Determine the (x, y) coordinate at the center of the cell enclosing the given text.  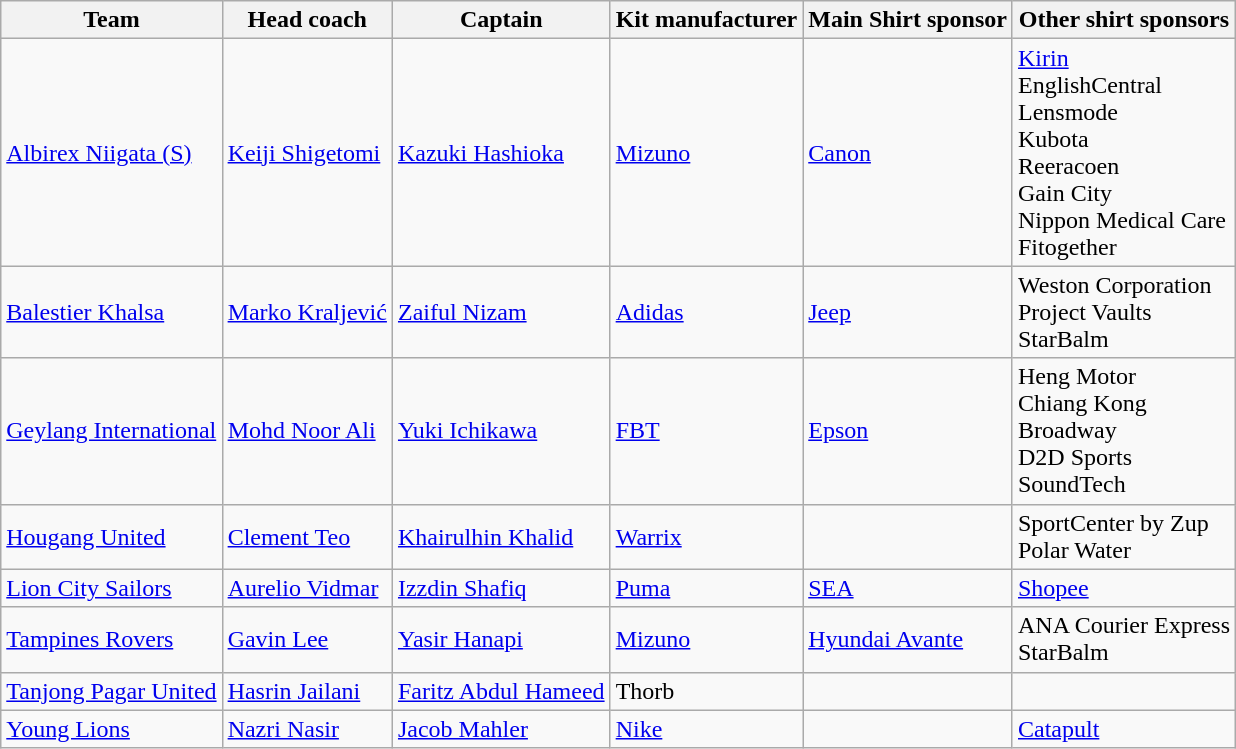
Nike (706, 729)
Lion City Sailors (112, 588)
Yasir Hanapi (501, 640)
Kazuki Hashioka (501, 152)
Clement Teo (307, 536)
Young Lions (112, 729)
Puma (706, 588)
Aurelio Vidmar (307, 588)
SEA (908, 588)
Kirin EnglishCentral Lensmode Kubota Reeracoen Gain City Nippon Medical Care Fitogether (1124, 152)
Warrix (706, 536)
Head coach (307, 20)
Geylang International (112, 431)
Zaiful Nizam (501, 312)
Albirex Niigata (S) (112, 152)
Tanjong Pagar United (112, 691)
Jeep (908, 312)
Hasrin Jailani (307, 691)
Khairulhin Khalid (501, 536)
Team (112, 20)
Marko Kraljević (307, 312)
Weston Corporation Project Vaults StarBalm (1124, 312)
Kit manufacturer (706, 20)
Captain (501, 20)
Tampines Rovers (112, 640)
Balestier Khalsa (112, 312)
Shopee (1124, 588)
Thorb (706, 691)
Nazri Nasir (307, 729)
Gavin Lee (307, 640)
Main Shirt sponsor (908, 20)
Other shirt sponsors (1124, 20)
ANA Courier Express StarBalm (1124, 640)
Hougang United (112, 536)
Epson (908, 431)
Jacob Mahler (501, 729)
Hyundai Avante (908, 640)
Izzdin Shafiq (501, 588)
Mohd Noor Ali (307, 431)
Keiji Shigetomi (307, 152)
Adidas (706, 312)
Heng Motor Chiang Kong Broadway D2D Sports SoundTech (1124, 431)
FBT (706, 431)
Catapult (1124, 729)
Yuki Ichikawa (501, 431)
Faritz Abdul Hameed (501, 691)
Canon (908, 152)
SportCenter by Zup Polar Water (1124, 536)
